Return [x, y] of the center of cell containing provided text 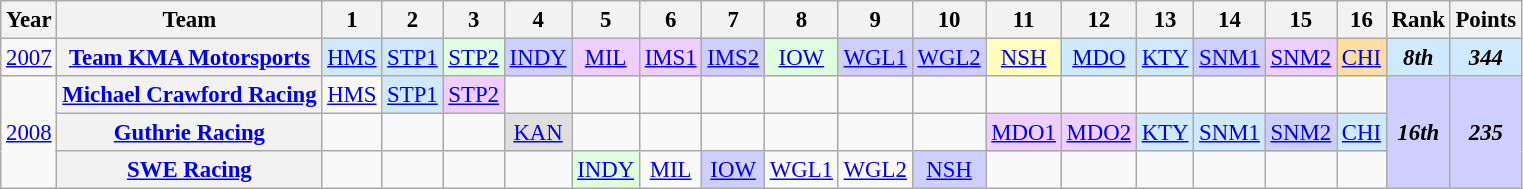
235 [1486, 132]
15 [1300, 20]
Michael Crawford Racing [190, 95]
14 [1230, 20]
11 [1024, 20]
2007 [29, 58]
Team [190, 20]
9 [875, 20]
16th [1418, 132]
10 [949, 20]
4 [538, 20]
Team KMA Motorsports [190, 58]
2008 [29, 132]
Guthrie Racing [190, 133]
KAN [538, 133]
3 [474, 20]
Points [1486, 20]
12 [1098, 20]
MDO [1098, 58]
MDO2 [1098, 133]
2 [412, 20]
8 [801, 20]
IMS1 [670, 58]
MDO1 [1024, 133]
Year [29, 20]
6 [670, 20]
IMS2 [734, 58]
16 [1362, 20]
Rank [1418, 20]
7 [734, 20]
344 [1486, 58]
5 [606, 20]
SWE Racing [190, 170]
8th [1418, 58]
1 [352, 20]
13 [1164, 20]
